Locate the cell with the specified text and output its (X, Y) center coordinate. 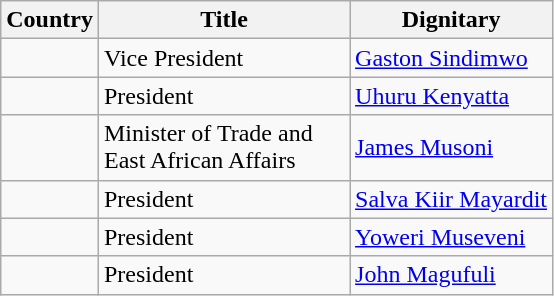
Dignitary (452, 20)
James Musoni (452, 148)
Country (50, 20)
Salva Kiir Mayardit (452, 199)
Title (224, 20)
Minister of Trade and East African Affairs (224, 148)
Uhuru Kenyatta (452, 96)
Yoweri Museveni (452, 237)
John Magufuli (452, 275)
Vice President (224, 58)
Gaston Sindimwo (452, 58)
